Search for the cell housing the specified text and yield its [x, y] center coordinate. 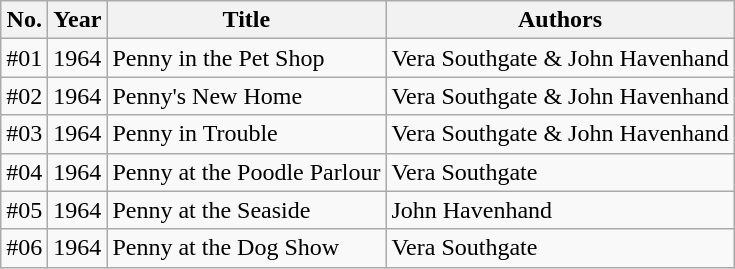
Title [246, 20]
Penny in the Pet Shop [246, 58]
#02 [24, 96]
#04 [24, 172]
Penny at the Poodle Parlour [246, 172]
Penny at the Seaside [246, 210]
Penny at the Dog Show [246, 248]
Penny in Trouble [246, 134]
#03 [24, 134]
No. [24, 20]
Year [78, 20]
Authors [560, 20]
#01 [24, 58]
#06 [24, 248]
Penny's New Home [246, 96]
John Havenhand [560, 210]
#05 [24, 210]
